Find where the given text appears and provide that cell's center as (X, Y) coordinate. 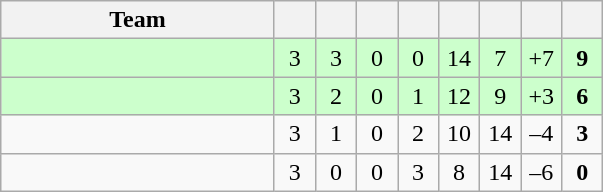
Team (138, 20)
12 (460, 96)
+3 (542, 96)
+7 (542, 58)
6 (582, 96)
–6 (542, 172)
7 (500, 58)
8 (460, 172)
10 (460, 134)
–4 (542, 134)
